Return [X, Y] of the center of cell containing provided text 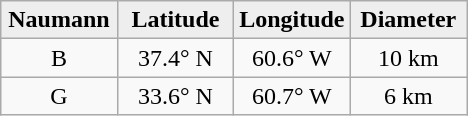
60.6° W [292, 58]
37.4° N [175, 58]
6 km [408, 96]
Longitude [292, 20]
60.7° W [292, 96]
G [59, 96]
33.6° N [175, 96]
Naumann [59, 20]
B [59, 58]
10 km [408, 58]
Latitude [175, 20]
Diameter [408, 20]
